For the text-containing cell, return its midpoint in [x, y] coordinate format. 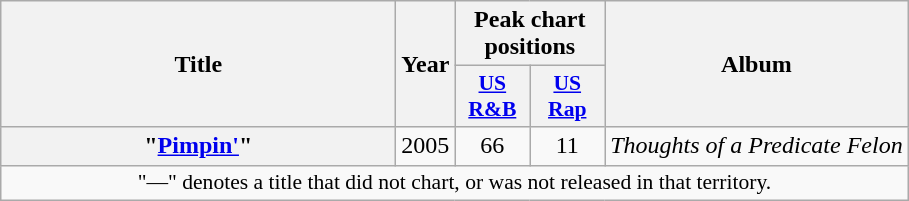
66 [492, 146]
Peak chart positions [530, 34]
Thoughts of a Predicate Felon [756, 146]
USRap [568, 96]
11 [568, 146]
2005 [426, 146]
"Pimpin'" [198, 146]
Album [756, 64]
"—" denotes a title that did not chart, or was not released in that territory. [454, 183]
USR&B [492, 96]
Year [426, 64]
Title [198, 64]
